For the text-containing cell, return its midpoint in [x, y] coordinate format. 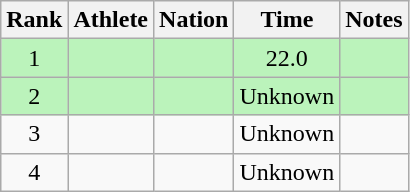
Athlete [111, 20]
22.0 [287, 58]
4 [34, 172]
Time [287, 20]
3 [34, 134]
1 [34, 58]
Notes [374, 20]
Nation [194, 20]
Rank [34, 20]
2 [34, 96]
